For the text-containing cell, return its midpoint in (X, Y) coordinate format. 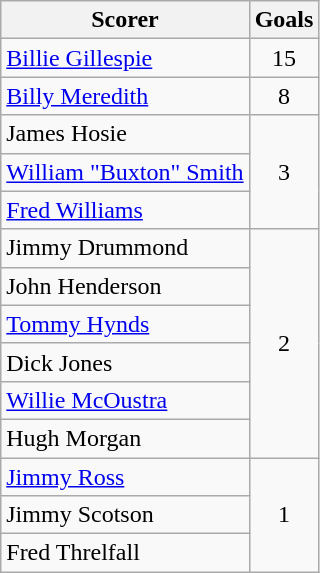
William "Buxton" Smith (125, 172)
Billie Gillespie (125, 58)
Jimmy Ross (125, 477)
Fred Threlfall (125, 553)
Goals (284, 20)
15 (284, 58)
Hugh Morgan (125, 438)
James Hosie (125, 134)
Dick Jones (125, 362)
Tommy Hynds (125, 324)
8 (284, 96)
Billy Meredith (125, 96)
Fred Williams (125, 210)
1 (284, 515)
John Henderson (125, 286)
Scorer (125, 20)
3 (284, 172)
2 (284, 343)
Jimmy Drummond (125, 248)
Jimmy Scotson (125, 515)
Willie McOustra (125, 400)
